Provide the [x, y] coordinate of the cell's center where the given text is located.  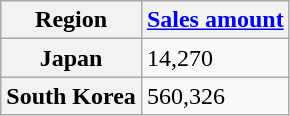
South Korea [72, 96]
Sales amount [215, 20]
560,326 [215, 96]
Japan [72, 58]
Region [72, 20]
14,270 [215, 58]
